Find where the given text appears and provide that cell's center as [x, y] coordinate. 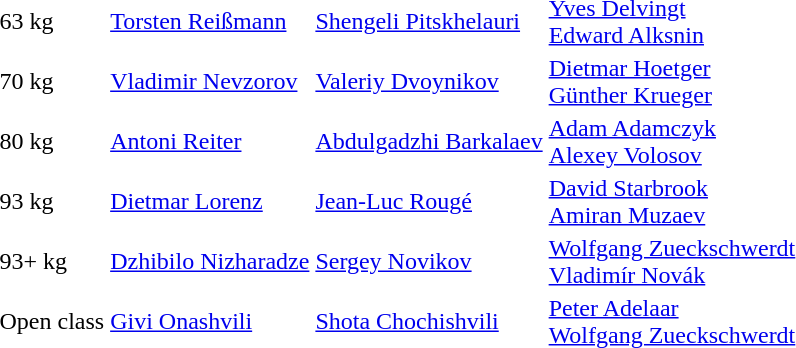
Antoni Reiter [210, 142]
Sergey Novikov [429, 262]
Dzhibilo Nizharadze [210, 262]
Dietmar Lorenz [210, 202]
Valeriy Dvoynikov [429, 82]
Abdulgadzhi Barkalaev [429, 142]
Vladimir Nevzorov [210, 82]
Jean-Luc Rougé [429, 202]
